Identify which cell holds the provided text, then report its [X, Y] central coordinate. 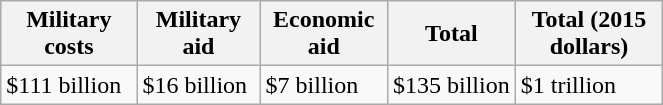
$1 trillion [589, 85]
$135 billion [451, 85]
Total (2015 dollars) [589, 34]
Economic aid [324, 34]
Military aid [198, 34]
$16 billion [198, 85]
$7 billion [324, 85]
Military costs [69, 34]
Total [451, 34]
$111 billion [69, 85]
